For the text-containing cell, return its midpoint in (x, y) coordinate format. 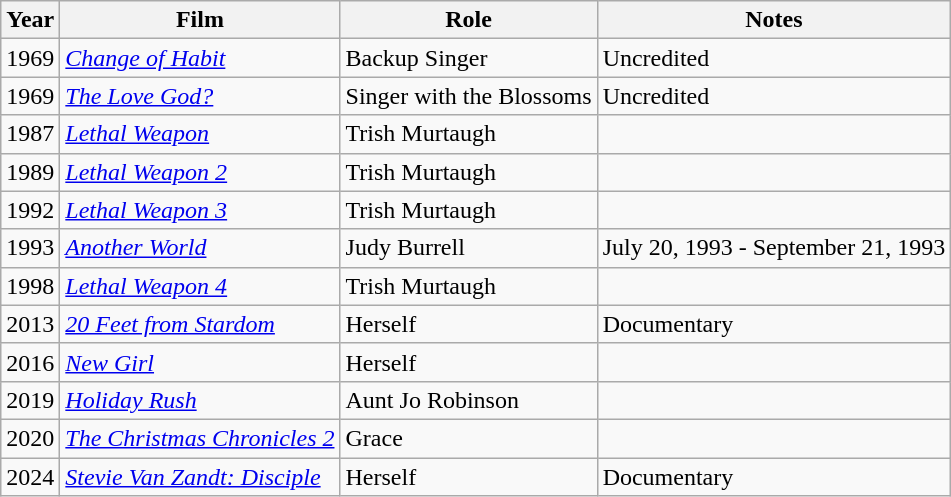
Stevie Van Zandt: Disciple (200, 477)
Role (468, 20)
2016 (30, 362)
Singer with the Blossoms (468, 96)
New Girl (200, 362)
The Love God? (200, 96)
2019 (30, 400)
20 Feet from Stardom (200, 324)
The Christmas Chronicles 2 (200, 438)
1989 (30, 172)
Another World (200, 248)
Lethal Weapon 3 (200, 210)
Aunt Jo Robinson (468, 400)
1998 (30, 286)
Notes (774, 20)
Judy Burrell (468, 248)
1993 (30, 248)
Year (30, 20)
1987 (30, 134)
2013 (30, 324)
Film (200, 20)
Lethal Weapon 2 (200, 172)
2020 (30, 438)
Grace (468, 438)
Backup Singer (468, 58)
July 20, 1993 - September 21, 1993 (774, 248)
Lethal Weapon 4 (200, 286)
Lethal Weapon (200, 134)
Holiday Rush (200, 400)
1992 (30, 210)
2024 (30, 477)
Change of Habit (200, 58)
